Locate the cell with the specified text and output its [x, y] center coordinate. 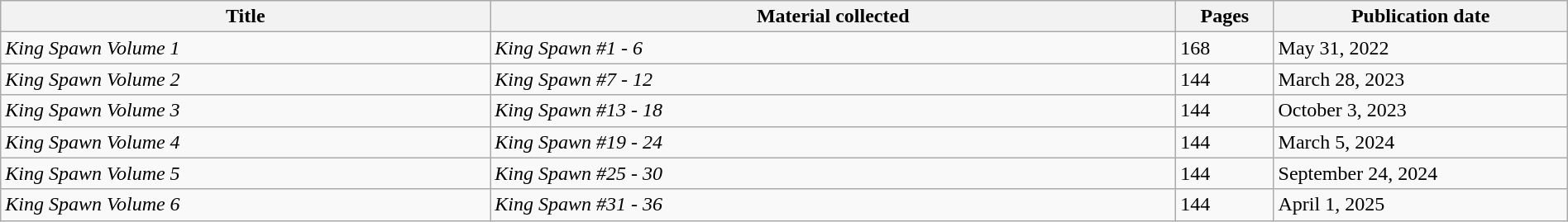
Material collected [834, 17]
King Spawn #7 - 12 [834, 79]
King Spawn #1 - 6 [834, 48]
September 24, 2024 [1421, 173]
King Spawn Volume 4 [246, 142]
Pages [1225, 17]
King Spawn #31 - 36 [834, 205]
King Spawn Volume 3 [246, 111]
King Spawn Volume 5 [246, 173]
King Spawn #19 - 24 [834, 142]
King Spawn #25 - 30 [834, 173]
King Spawn #13 - 18 [834, 111]
April 1, 2025 [1421, 205]
October 3, 2023 [1421, 111]
King Spawn Volume 2 [246, 79]
Publication date [1421, 17]
168 [1225, 48]
King Spawn Volume 6 [246, 205]
May 31, 2022 [1421, 48]
Title [246, 17]
March 5, 2024 [1421, 142]
King Spawn Volume 1 [246, 48]
March 28, 2023 [1421, 79]
